Determine the [X, Y] coordinate at the center of the cell enclosing the given text.  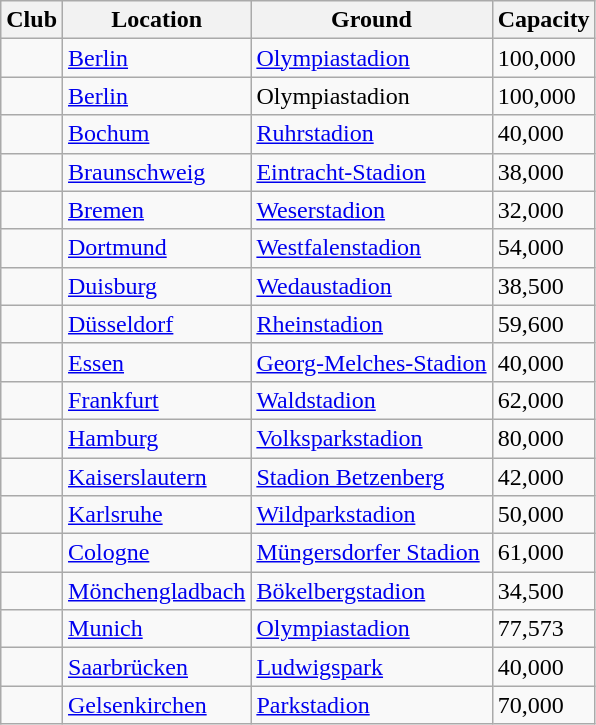
Georg-Melches-Stadion [372, 362]
80,000 [544, 438]
Braunschweig [157, 172]
38,500 [544, 286]
Saarbrücken [157, 667]
Eintracht-Stadion [372, 172]
Capacity [544, 20]
Waldstadion [372, 400]
Karlsruhe [157, 515]
Munich [157, 629]
38,000 [544, 172]
Wildparkstadion [372, 515]
62,000 [544, 400]
Bremen [157, 210]
34,500 [544, 591]
Volksparkstadion [372, 438]
Dortmund [157, 248]
Club [32, 20]
Ludwigspark [372, 667]
Cologne [157, 553]
Duisburg [157, 286]
Rheinstadion [372, 324]
61,000 [544, 553]
Wedaustadion [372, 286]
70,000 [544, 705]
Weserstadion [372, 210]
Bökelbergstadion [372, 591]
Gelsenkirchen [157, 705]
Bochum [157, 134]
Location [157, 20]
Müngersdorfer Stadion [372, 553]
Stadion Betzenberg [372, 477]
Westfalenstadion [372, 248]
Parkstadion [372, 705]
32,000 [544, 210]
Ruhrstadion [372, 134]
59,600 [544, 324]
50,000 [544, 515]
Frankfurt [157, 400]
Kaiserslautern [157, 477]
77,573 [544, 629]
54,000 [544, 248]
Essen [157, 362]
Hamburg [157, 438]
Düsseldorf [157, 324]
Mönchengladbach [157, 591]
Ground [372, 20]
42,000 [544, 477]
